From the cell containing the given text, extract its center point as (X, Y) coordinate. 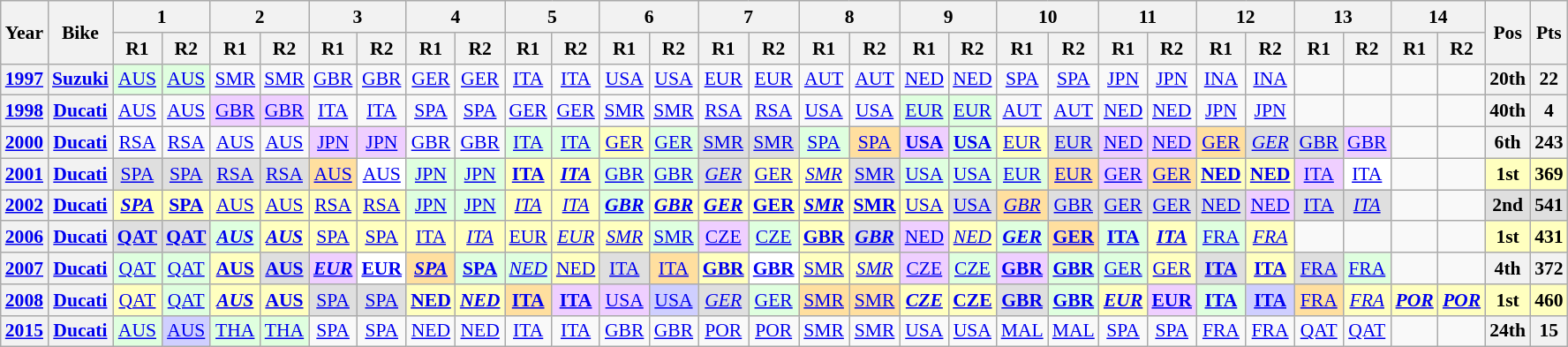
4th (1508, 268)
12 (1245, 17)
2008 (25, 300)
243 (1549, 143)
22 (1549, 79)
1998 (25, 111)
369 (1549, 174)
1997 (25, 79)
431 (1549, 238)
Pos (1508, 32)
Suzuki (80, 79)
1 (162, 17)
2001 (25, 174)
6th (1508, 143)
10 (1048, 17)
2006 (25, 238)
Pts (1549, 32)
372 (1549, 268)
2002 (25, 206)
2nd (1508, 206)
2015 (25, 331)
541 (1549, 206)
15 (1549, 331)
2007 (25, 268)
460 (1549, 300)
40th (1508, 111)
13 (1342, 17)
2000 (25, 143)
2 (260, 17)
14 (1439, 17)
Year (25, 32)
9 (948, 17)
Bike (80, 32)
3 (358, 17)
24th (1508, 331)
20th (1508, 79)
5 (553, 17)
6 (648, 17)
8 (849, 17)
7 (749, 17)
11 (1148, 17)
